Extract the [X, Y] coordinate from the center of the cell holding the provided text.  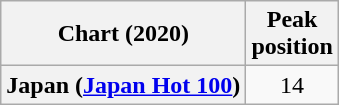
Japan (Japan Hot 100) [124, 85]
14 [292, 85]
Peakposition [292, 34]
Chart (2020) [124, 34]
